Find where the given text appears and provide that cell's center as [X, Y] coordinate. 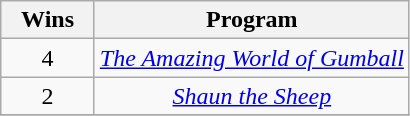
2 [48, 96]
Wins [48, 20]
The Amazing World of Gumball [252, 58]
Program [252, 20]
4 [48, 58]
Shaun the Sheep [252, 96]
